Scan for the cell matching the given text and deliver its [x, y] coordinate at center. 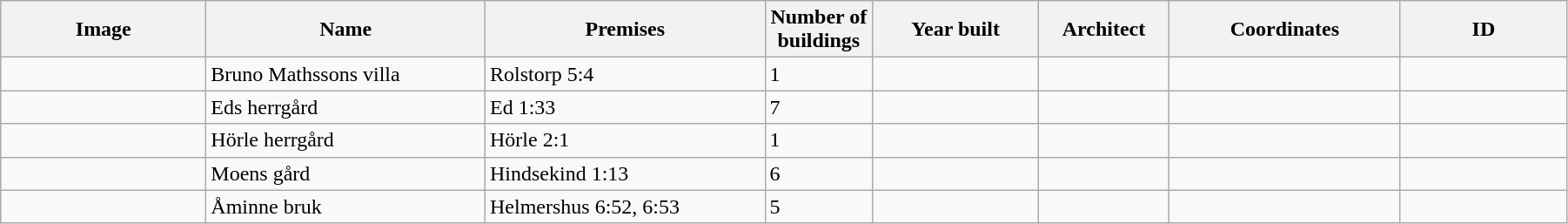
6 [819, 173]
Number ofbuildings [819, 30]
Hörle herrgård [346, 140]
Premises [625, 30]
Moens gård [346, 173]
Helmershus 6:52, 6:53 [625, 207]
Hörle 2:1 [625, 140]
Eds herrgård [346, 107]
Name [346, 30]
Coordinates [1284, 30]
Bruno Mathssons villa [346, 74]
Ed 1:33 [625, 107]
ID [1483, 30]
Åminne bruk [346, 207]
Rolstorp 5:4 [625, 74]
5 [819, 207]
Year built [955, 30]
Architect [1104, 30]
Image [104, 30]
Hindsekind 1:13 [625, 173]
7 [819, 107]
